Search for the cell housing the specified text and yield its (x, y) center coordinate. 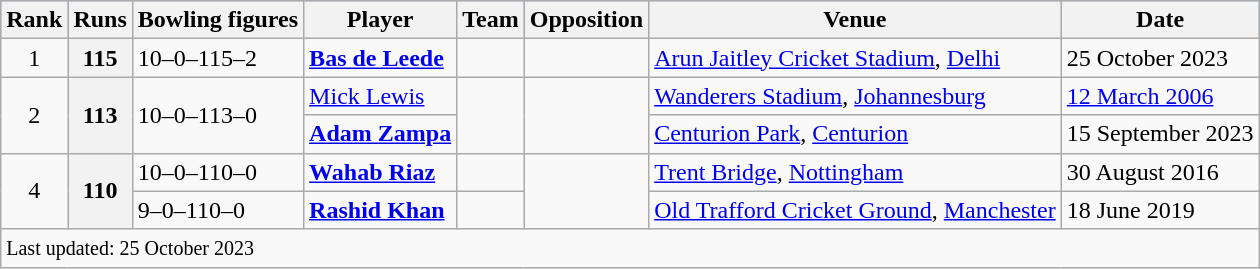
115 (100, 58)
1 (34, 58)
18 June 2019 (1160, 210)
Centurion Park, Centurion (856, 134)
10–0–115–2 (218, 58)
4 (34, 191)
Arun Jaitley Cricket Stadium, Delhi (856, 58)
Wahab Riaz (380, 172)
Rashid Khan (380, 210)
Mick Lewis (380, 96)
Rank (34, 20)
Date (1160, 20)
Old Trafford Cricket Ground, Manchester (856, 210)
Venue (856, 20)
110 (100, 191)
Wanderers Stadium, Johannesburg (856, 96)
15 September 2023 (1160, 134)
Adam Zampa (380, 134)
Player (380, 20)
Team (491, 20)
Opposition (586, 20)
113 (100, 115)
10–0–113–0 (218, 115)
Bowling figures (218, 20)
Last updated: 25 October 2023 (630, 248)
Bas de Leede (380, 58)
2 (34, 115)
10–0–110–0 (218, 172)
Trent Bridge, Nottingham (856, 172)
30 August 2016 (1160, 172)
25 October 2023 (1160, 58)
9–0–110–0 (218, 210)
Runs (100, 20)
12 March 2006 (1160, 96)
